Return the [x, y] coordinate for the center point of the cell that contains the specified text.  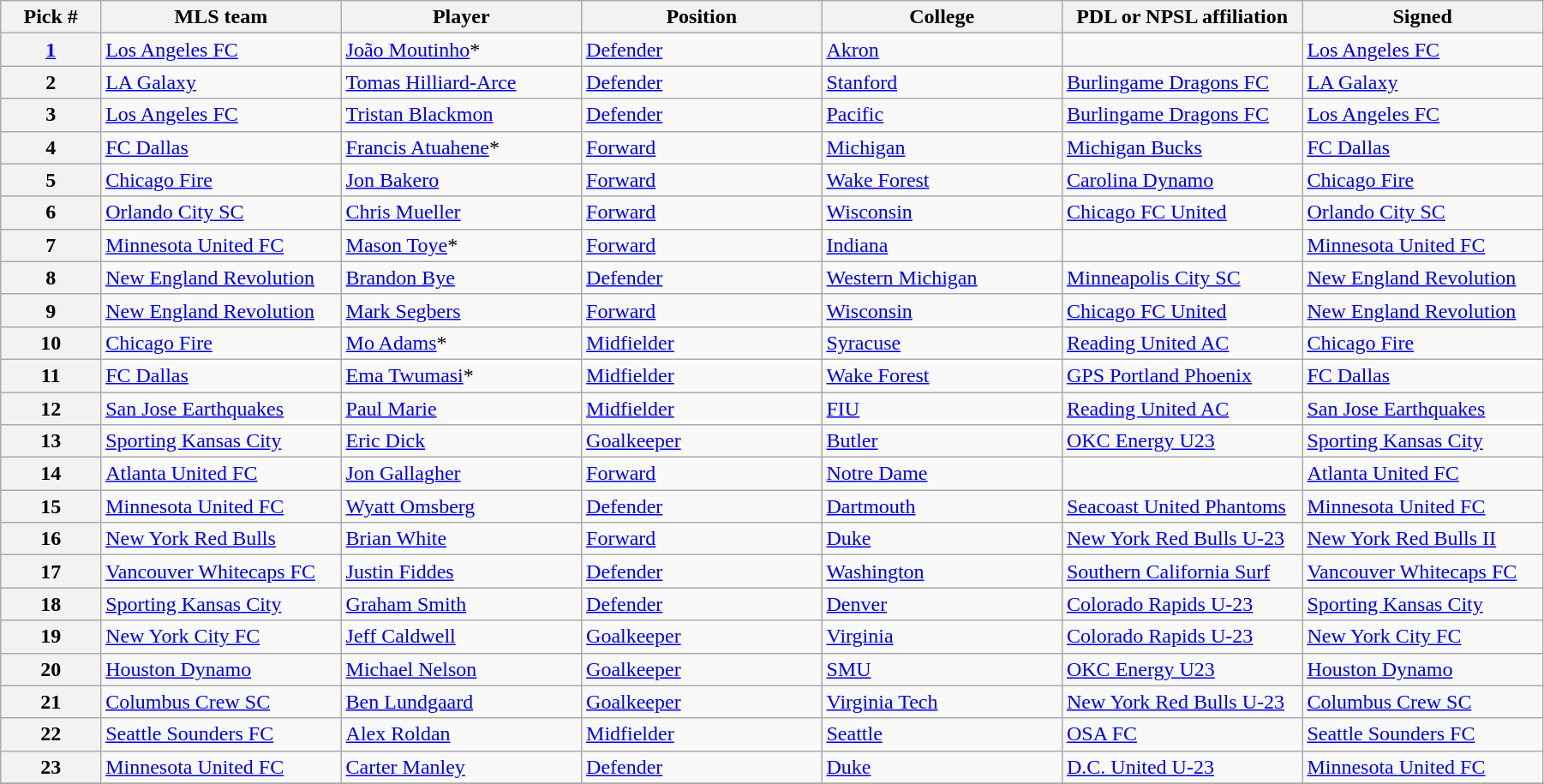
2 [51, 82]
7 [51, 245]
Washington [942, 572]
Southern California Surf [1182, 572]
11 [51, 375]
22 [51, 734]
Minneapolis City SC [1182, 278]
9 [51, 310]
4 [51, 147]
FIU [942, 409]
23 [51, 767]
MLS team [221, 17]
Jon Bakero [461, 180]
New York Red Bulls II [1422, 539]
Western Michigan [942, 278]
Pick # [51, 17]
Stanford [942, 82]
Graham Smith [461, 604]
Carter Manley [461, 767]
Notre Dame [942, 474]
Tomas Hilliard-Arce [461, 82]
SMU [942, 669]
5 [51, 180]
3 [51, 115]
Jeff Caldwell [461, 637]
Eric Dick [461, 441]
13 [51, 441]
14 [51, 474]
New York Red Bulls [221, 539]
D.C. United U-23 [1182, 767]
Player [461, 17]
Virginia Tech [942, 702]
20 [51, 669]
Butler [942, 441]
Ema Twumasi* [461, 375]
Virginia [942, 637]
João Moutinho* [461, 50]
8 [51, 278]
Michigan [942, 147]
Wyatt Omsberg [461, 506]
6 [51, 212]
Dartmouth [942, 506]
Paul Marie [461, 409]
Alex Roldan [461, 734]
College [942, 17]
1 [51, 50]
PDL or NPSL affiliation [1182, 17]
21 [51, 702]
16 [51, 539]
Seacoast United Phantoms [1182, 506]
15 [51, 506]
OSA FC [1182, 734]
Francis Atuahene* [461, 147]
Denver [942, 604]
12 [51, 409]
Brian White [461, 539]
17 [51, 572]
Brandon Bye [461, 278]
Justin Fiddes [461, 572]
Michigan Bucks [1182, 147]
19 [51, 637]
GPS Portland Phoenix [1182, 375]
Position [702, 17]
Tristan Blackmon [461, 115]
Pacific [942, 115]
18 [51, 604]
Syracuse [942, 343]
Ben Lundgaard [461, 702]
Chris Mueller [461, 212]
Signed [1422, 17]
Mason Toye* [461, 245]
Jon Gallagher [461, 474]
Mo Adams* [461, 343]
Carolina Dynamo [1182, 180]
Indiana [942, 245]
Akron [942, 50]
Mark Segbers [461, 310]
Michael Nelson [461, 669]
10 [51, 343]
Seattle [942, 734]
